Determine the (x, y) coordinate at the center of the cell enclosing the given text.  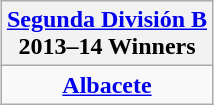
Segunda División B2013–14 Winners (106, 34)
Albacete (106, 85)
